Pinpoint the cell where the given text exists, returning its (x, y) midpoint coordinate. 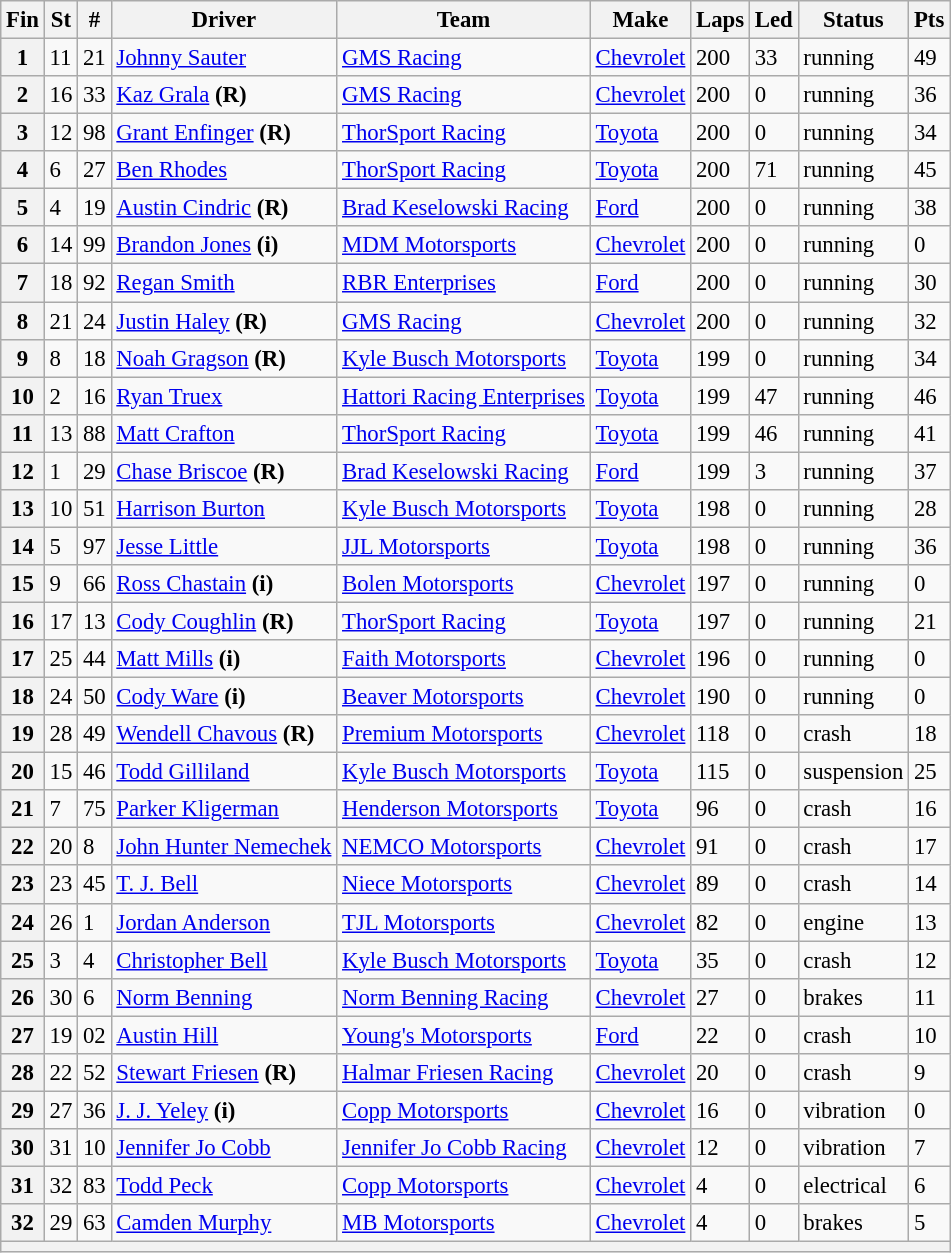
92 (94, 283)
Premium Motorsports (464, 734)
Todd Peck (224, 1185)
66 (94, 584)
NEMCO Motorsports (464, 847)
Matt Crafton (224, 433)
MB Motorsports (464, 1223)
190 (720, 697)
82 (720, 922)
35 (720, 960)
51 (94, 509)
Jesse Little (224, 546)
Wendell Chavous (R) (224, 734)
Justin Haley (R) (224, 321)
Kaz Grala (R) (224, 95)
Halmar Friesen Racing (464, 1073)
Make (640, 20)
Team (464, 20)
41 (930, 433)
Todd Gilliland (224, 772)
Chase Briscoe (R) (224, 471)
engine (854, 922)
Pts (930, 20)
Jennifer Jo Cobb (224, 1148)
96 (720, 809)
Austin Cindric (R) (224, 208)
71 (774, 170)
Young's Motorsports (464, 1035)
Ross Chastain (i) (224, 584)
Christopher Bell (224, 960)
83 (94, 1185)
63 (94, 1223)
196 (720, 659)
T. J. Bell (224, 885)
47 (774, 396)
Regan Smith (224, 283)
suspension (854, 772)
Cody Coughlin (R) (224, 621)
Fin (23, 20)
Jordan Anderson (224, 922)
88 (94, 433)
J. J. Yeley (i) (224, 1110)
MDM Motorsports (464, 245)
Camden Murphy (224, 1223)
Norm Benning (224, 997)
Ben Rhodes (224, 170)
97 (94, 546)
Faith Motorsports (464, 659)
Cody Ware (i) (224, 697)
JJL Motorsports (464, 546)
89 (720, 885)
# (94, 20)
Stewart Friesen (R) (224, 1073)
Niece Motorsports (464, 885)
RBR Enterprises (464, 283)
Bolen Motorsports (464, 584)
Johnny Sauter (224, 58)
02 (94, 1035)
Henderson Motorsports (464, 809)
Harrison Burton (224, 509)
98 (94, 133)
52 (94, 1073)
TJL Motorsports (464, 922)
99 (94, 245)
Status (854, 20)
Led (774, 20)
Parker Kligerman (224, 809)
Grant Enfinger (R) (224, 133)
38 (930, 208)
Norm Benning Racing (464, 997)
118 (720, 734)
Hattori Racing Enterprises (464, 396)
Jennifer Jo Cobb Racing (464, 1148)
Matt Mills (i) (224, 659)
37 (930, 471)
Driver (224, 20)
St (60, 20)
electrical (854, 1185)
John Hunter Nemechek (224, 847)
50 (94, 697)
Noah Gragson (R) (224, 358)
Brandon Jones (i) (224, 245)
115 (720, 772)
Beaver Motorsports (464, 697)
75 (94, 809)
Ryan Truex (224, 396)
Laps (720, 20)
44 (94, 659)
Austin Hill (224, 1035)
91 (720, 847)
